Locate the cell with the specified text and output its [x, y] center coordinate. 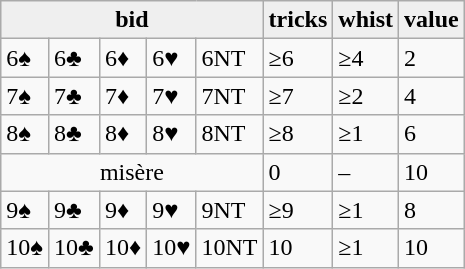
6♦ [122, 58]
≥4 [366, 58]
9♠ [25, 210]
10♣ [74, 248]
10NT [230, 248]
≥2 [366, 96]
≥6 [298, 58]
7♠ [25, 96]
10♠ [25, 248]
tricks [298, 20]
9NT [230, 210]
6♥ [172, 58]
10♦ [122, 248]
≥8 [298, 134]
8 [432, 210]
8♣ [74, 134]
8♦ [122, 134]
misère [132, 172]
≥9 [298, 210]
value [432, 20]
6 [432, 134]
9♥ [172, 210]
7NT [230, 96]
bid [132, 20]
4 [432, 96]
9♦ [122, 210]
2 [432, 58]
7♦ [122, 96]
– [366, 172]
10♥ [172, 248]
0 [298, 172]
6♠ [25, 58]
8NT [230, 134]
7♥ [172, 96]
6NT [230, 58]
≥7 [298, 96]
whist [366, 20]
9♣ [74, 210]
7♣ [74, 96]
6♣ [74, 58]
8♠ [25, 134]
8♥ [172, 134]
